Return (X, Y) of the center of cell containing provided text 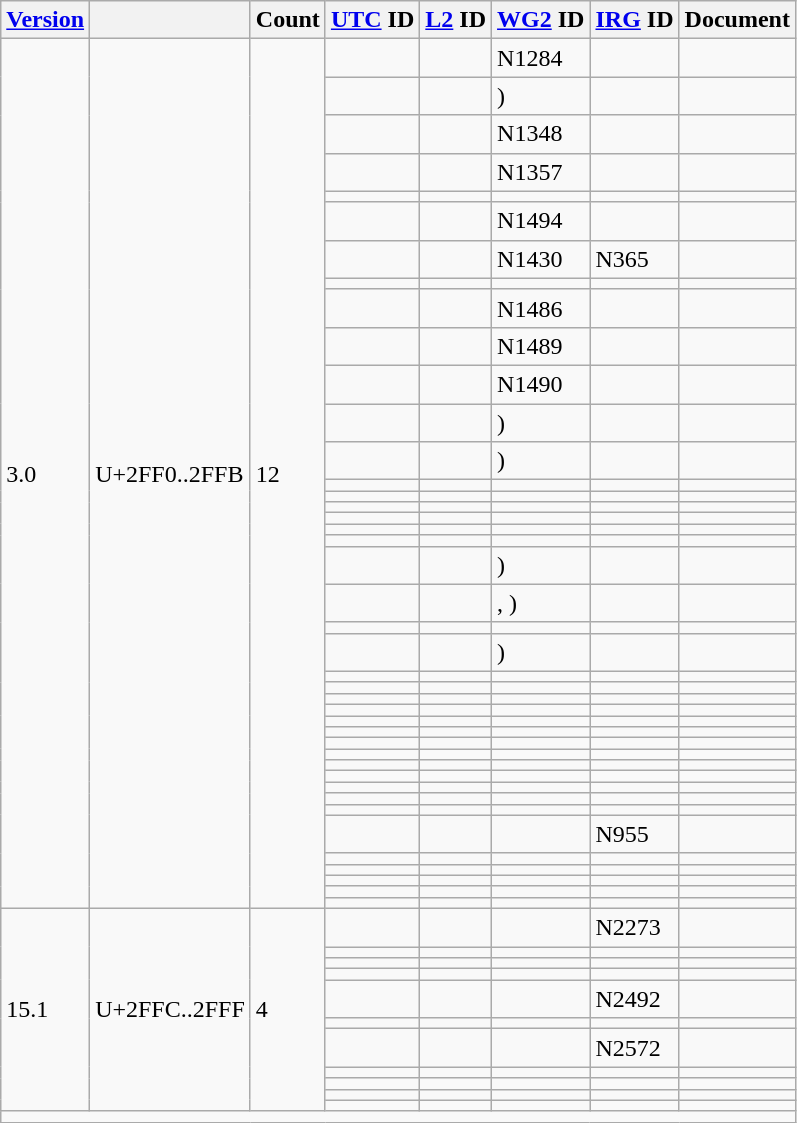
N1490 (541, 384)
N1494 (541, 221)
3.0 (46, 474)
WG2 ID (541, 20)
N1489 (541, 346)
Version (46, 20)
N2492 (634, 999)
N365 (634, 259)
15.1 (46, 1010)
N2572 (634, 1048)
IRG ID (634, 20)
12 (288, 474)
N1348 (541, 134)
Document (737, 20)
N955 (634, 834)
U+2FFC..2FFF (170, 1010)
Count (288, 20)
N1430 (541, 259)
, ) (541, 603)
N1357 (541, 172)
L2 ID (456, 20)
UTC ID (372, 20)
N2273 (634, 927)
N1486 (541, 308)
N1284 (541, 58)
4 (288, 1010)
U+2FF0..2FFB (170, 474)
